For the text-containing cell, return its midpoint in [X, Y] coordinate format. 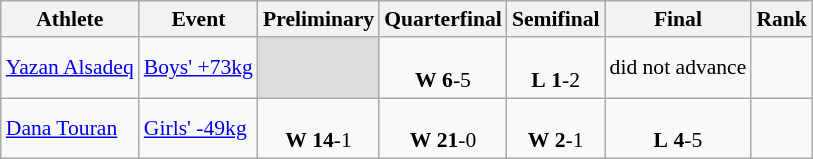
W 2-1 [556, 128]
did not advance [678, 68]
Athlete [70, 19]
Quarterfinal [443, 19]
Girls' -49kg [198, 128]
Preliminary [318, 19]
Dana Touran [70, 128]
W 14-1 [318, 128]
Rank [782, 19]
Yazan Alsadeq [70, 68]
Boys' +73kg [198, 68]
Final [678, 19]
L 1-2 [556, 68]
W 21-0 [443, 128]
L 4-5 [678, 128]
Event [198, 19]
W 6-5 [443, 68]
Semifinal [556, 19]
